Identify which cell holds the provided text, then report its [X, Y] central coordinate. 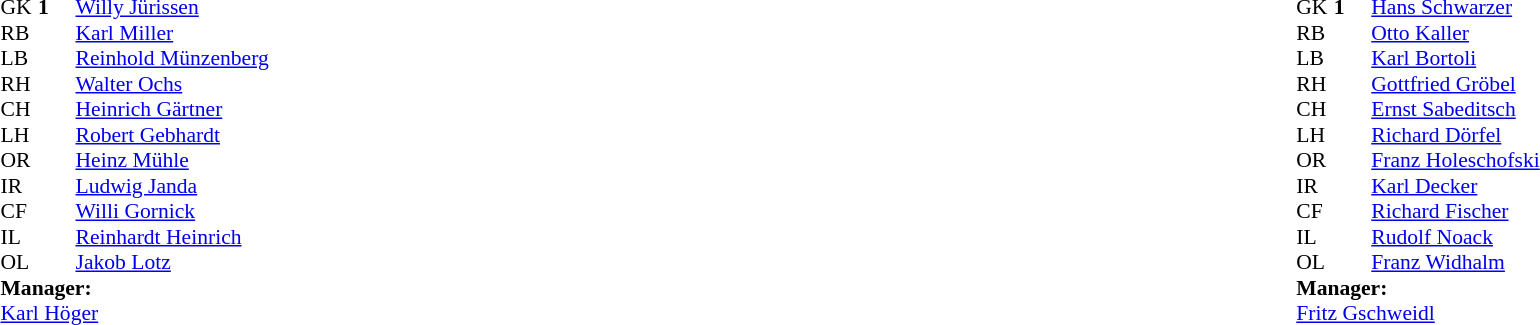
Richard Dörfel [1455, 135]
Walter Ochs [172, 84]
Heinz Mühle [172, 161]
Richard Fischer [1455, 211]
Karl Decker [1455, 186]
Reinhardt Heinrich [172, 237]
Reinhold Münzenberg [172, 59]
Rudolf Noack [1455, 237]
Heinrich Gärtner [172, 109]
Karl Miller [172, 33]
Ludwig Janda [172, 186]
Willi Gornick [172, 211]
Gottfried Gröbel [1455, 84]
Franz Holeschofski [1455, 161]
Otto Kaller [1455, 33]
Karl Bortoli [1455, 59]
Franz Widhalm [1455, 263]
Robert Gebhardt [172, 135]
Ernst Sabeditsch [1455, 109]
Jakob Lotz [172, 263]
